Return the (x, y) coordinate for the center point of the cell that contains the specified text.  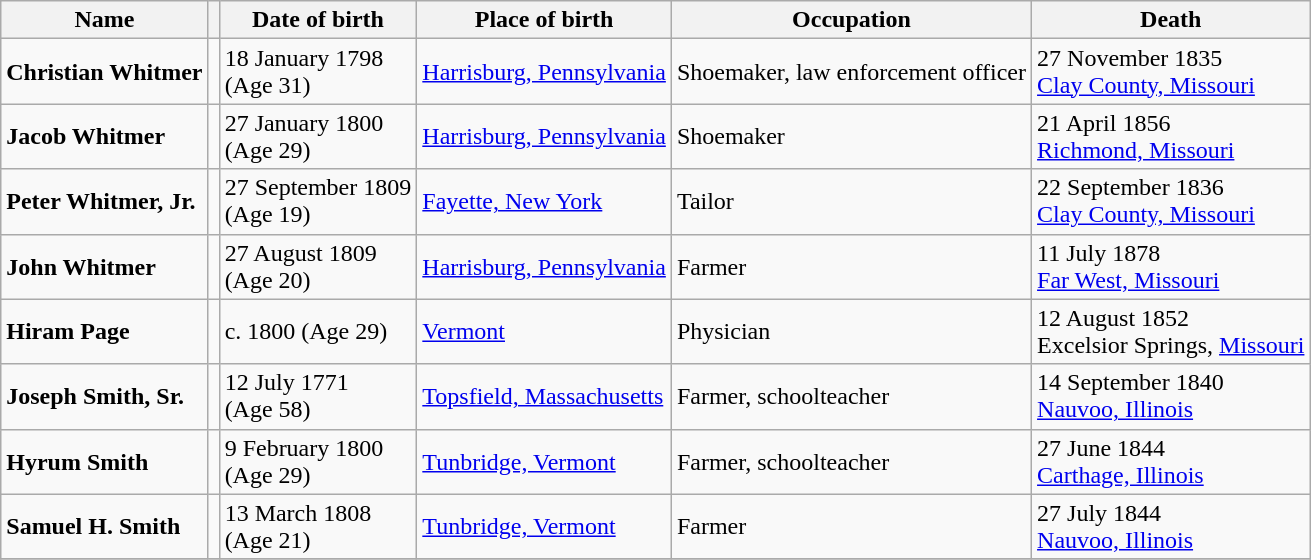
27 June 1844Carthage, Illinois (1171, 462)
John Whitmer (104, 266)
Hiram Page (104, 332)
27 August 1809(Age 20) (318, 266)
27 September 1809(Age 19) (318, 202)
Topsfield, Massachusetts (544, 396)
13 March 1808(Age 21) (318, 526)
Death (1171, 20)
Place of birth (544, 20)
11 July 1878Far West, Missouri (1171, 266)
18 January 1798(Age 31) (318, 72)
Peter Whitmer, Jr. (104, 202)
21 April 1856Richmond, Missouri (1171, 136)
Jacob Whitmer (104, 136)
27 July 1844Nauvoo, Illinois (1171, 526)
Shoemaker, law enforcement officer (851, 72)
Fayette, New York (544, 202)
Christian Whitmer (104, 72)
9 February 1800(Age 29) (318, 462)
Shoemaker (851, 136)
Vermont (544, 332)
27 January 1800(Age 29) (318, 136)
22 September 1836Clay County, Missouri (1171, 202)
Hyrum Smith (104, 462)
Occupation (851, 20)
c. 1800 (Age 29) (318, 332)
14 September 1840Nauvoo, Illinois (1171, 396)
Name (104, 20)
Physician (851, 332)
27 November 1835Clay County, Missouri (1171, 72)
Tailor (851, 202)
12 August 1852Excelsior Springs, Missouri (1171, 332)
Joseph Smith, Sr. (104, 396)
Samuel H. Smith (104, 526)
12 July 1771(Age 58) (318, 396)
Date of birth (318, 20)
